Scan for the cell matching the given text and deliver its [X, Y] coordinate at center. 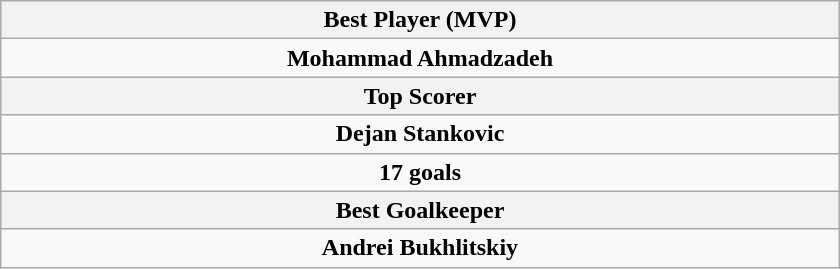
17 goals [420, 172]
Mohammad Ahmadzadeh [420, 58]
Dejan Stankovic [420, 134]
Andrei Bukhlitskiy [420, 248]
Best Player (MVP) [420, 20]
Best Goalkeeper [420, 210]
Top Scorer [420, 96]
